Extract the (X, Y) coordinate from the center of the cell holding the provided text.  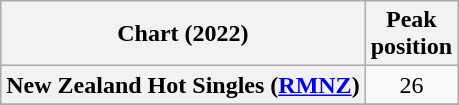
Peakposition (411, 34)
New Zealand Hot Singles (RMNZ) (183, 85)
Chart (2022) (183, 34)
26 (411, 85)
